Locate the cell with the specified text and output its [x, y] center coordinate. 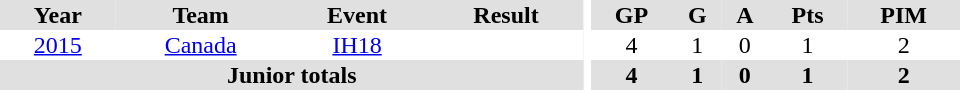
Team [201, 15]
Pts [808, 15]
Canada [201, 45]
Event [358, 15]
Year [58, 15]
G [698, 15]
2015 [58, 45]
Junior totals [292, 75]
PIM [904, 15]
Result [506, 15]
IH18 [358, 45]
GP [631, 15]
A [745, 15]
